Determine the (x, y) coordinate at the center of the cell enclosing the given text.  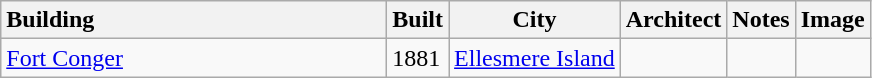
Architect (674, 20)
Fort Conger (194, 58)
1881 (418, 58)
Building (194, 20)
City (535, 20)
Ellesmere Island (535, 58)
Image (832, 20)
Notes (761, 20)
Built (418, 20)
